Scan for the cell matching the given text and deliver its (X, Y) coordinate at center. 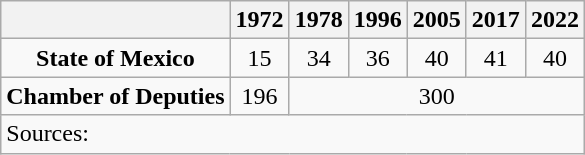
2005 (436, 20)
300 (436, 96)
2022 (554, 20)
196 (260, 96)
34 (318, 58)
15 (260, 58)
1972 (260, 20)
Chamber of Deputies (116, 96)
State of Mexico (116, 58)
Sources: (293, 134)
1978 (318, 20)
1996 (378, 20)
2017 (496, 20)
41 (496, 58)
36 (378, 58)
